For the text-containing cell, return its midpoint in [X, Y] coordinate format. 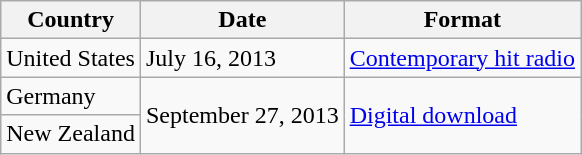
September 27, 2013 [242, 115]
Date [242, 20]
Country [71, 20]
Digital download [462, 115]
Germany [71, 96]
New Zealand [71, 134]
Contemporary hit radio [462, 58]
July 16, 2013 [242, 58]
United States [71, 58]
Format [462, 20]
